Detect which cell encompasses the target text, then output its (x, y) center coordinate. 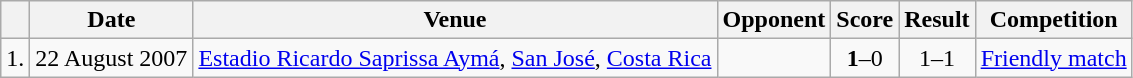
1. (16, 58)
Competition (1054, 20)
Estadio Ricardo Saprissa Aymá, San José, Costa Rica (455, 58)
Score (865, 20)
Date (112, 20)
1–1 (937, 58)
Opponent (774, 20)
1–0 (865, 58)
Result (937, 20)
Friendly match (1054, 58)
Venue (455, 20)
22 August 2007 (112, 58)
